Return [x, y] of the center of cell containing provided text 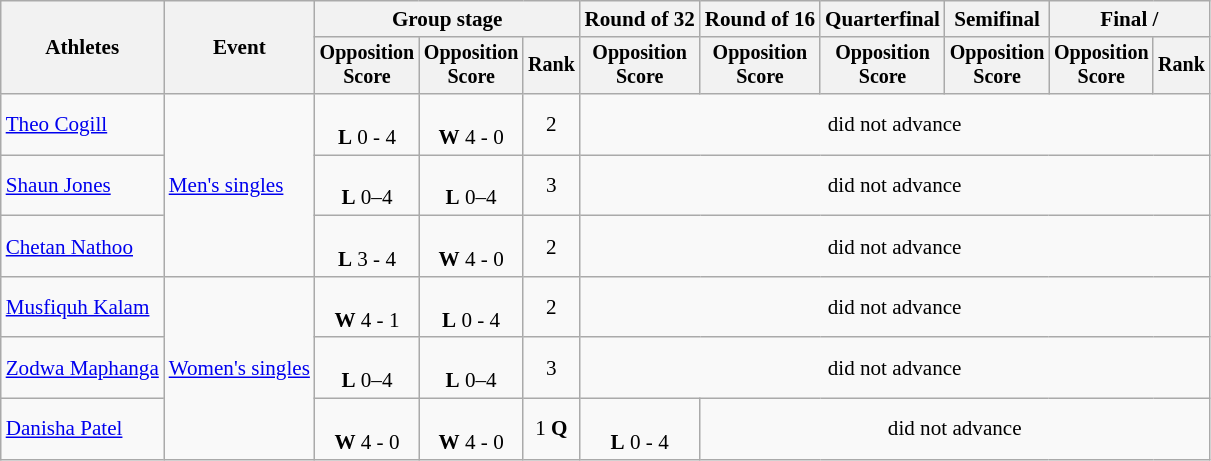
Final / [1129, 18]
Semifinal [997, 18]
Musfiquh Kalam [82, 308]
1 Q [551, 428]
Quarterfinal [882, 18]
L 3 - 4 [367, 246]
Round of 16 [760, 18]
Athletes [82, 48]
Zodwa Maphanga [82, 368]
Event [240, 48]
Chetan Nathoo [82, 246]
Shaun Jones [82, 186]
Danisha Patel [82, 428]
Round of 32 [640, 18]
Women's singles [240, 368]
Men's singles [240, 186]
Group stage [448, 18]
Theo Cogill [82, 124]
W 4 - 1 [367, 308]
